Find where the given text appears and provide that cell's center as [X, Y] coordinate. 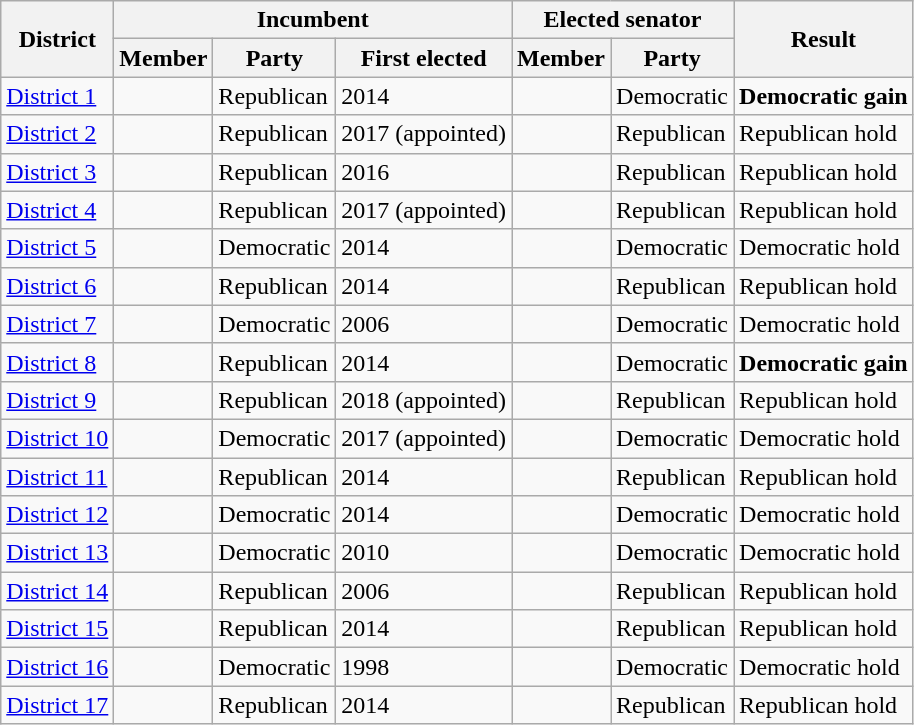
Elected senator [623, 20]
District 10 [58, 438]
2018 (appointed) [424, 400]
2016 [424, 172]
District 14 [58, 591]
District 13 [58, 553]
First elected [424, 58]
District 4 [58, 210]
District 9 [58, 400]
District 8 [58, 362]
District 1 [58, 96]
District 16 [58, 667]
District 15 [58, 629]
District 17 [58, 705]
District 12 [58, 515]
Incumbent [313, 20]
District 5 [58, 248]
2010 [424, 553]
District 7 [58, 324]
District 11 [58, 477]
District 2 [58, 134]
Result [824, 39]
District 3 [58, 172]
1998 [424, 667]
District 6 [58, 286]
District [58, 39]
